Search for the cell housing the specified text and yield its [X, Y] center coordinate. 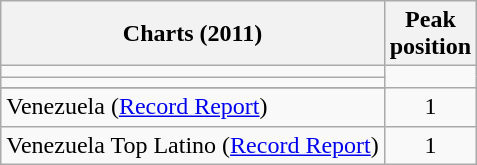
Venezuela Top Latino (Record Report) [192, 145]
Peakposition [430, 34]
Charts (2011) [192, 34]
Venezuela (Record Report) [192, 107]
